Output the (x, y) coordinate of the center of the cell containing the given text.  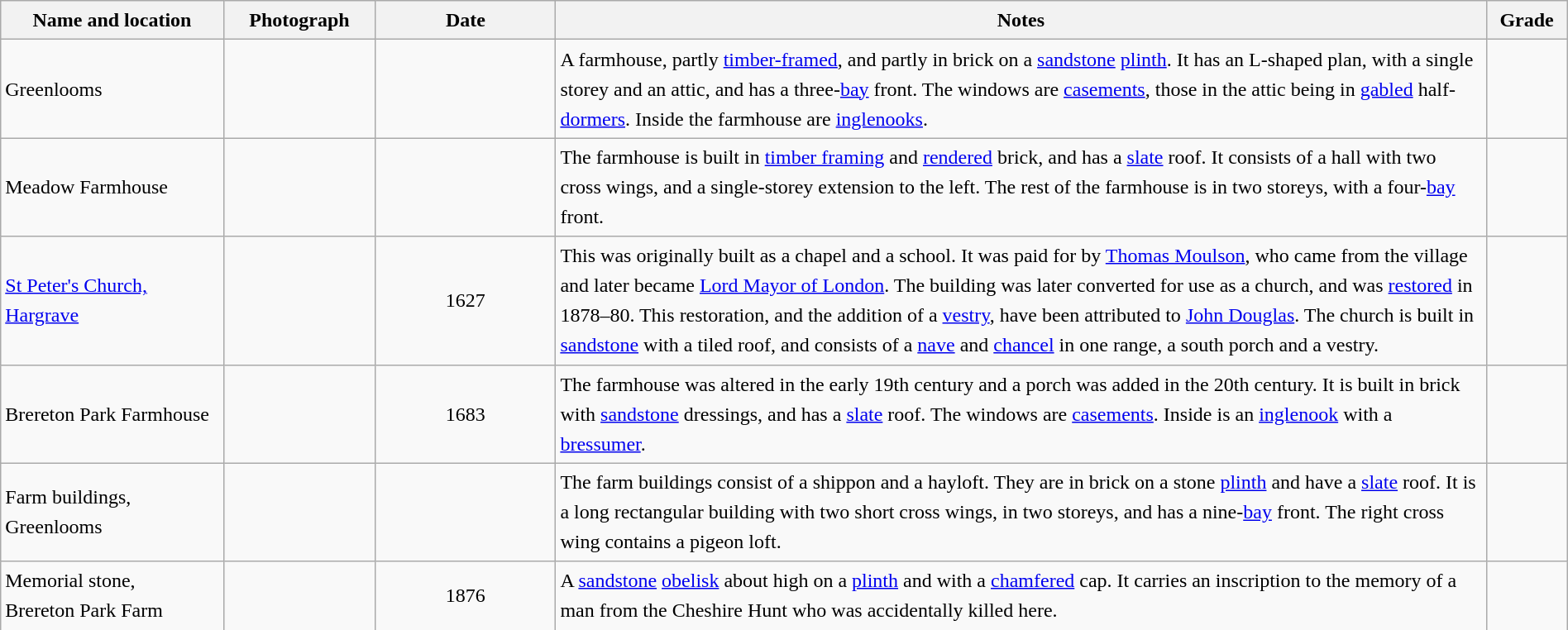
Name and location (112, 20)
Meadow Farmhouse (112, 187)
1627 (466, 301)
Notes (1021, 20)
1876 (466, 595)
1683 (466, 413)
St Peter's Church, Hargrave (112, 301)
Farm buildings, Greenlooms (112, 513)
Grade (1527, 20)
Photograph (299, 20)
Brereton Park Farmhouse (112, 413)
Greenlooms (112, 89)
Date (466, 20)
Memorial stone,Brereton Park Farm (112, 595)
